Scan for the cell matching the given text and deliver its [x, y] coordinate at center. 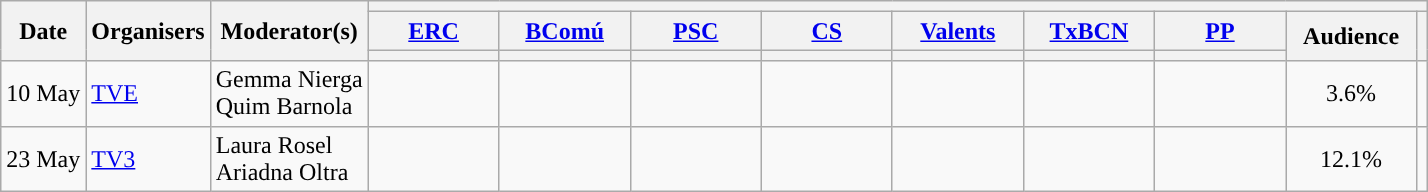
23 May [44, 158]
BComú [564, 31]
12.1% [1352, 158]
Organisers [148, 31]
Date [44, 31]
Valents [958, 31]
PSC [696, 31]
TVE [148, 94]
ERC [434, 31]
Gemma NiergaQuim Barnola [289, 94]
10 May [44, 94]
Audience [1352, 36]
TxBCN [1088, 31]
Laura RoselAriadna Oltra [289, 158]
TV3 [148, 158]
CS [826, 31]
3.6% [1352, 94]
Moderator(s) [289, 31]
PP [1220, 31]
